Locate the cell with the specified text and output its [X, Y] center coordinate. 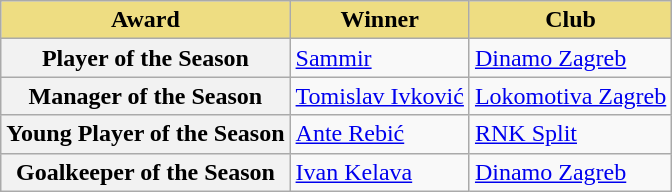
Winner [380, 20]
Goalkeeper of the Season [146, 172]
RNK Split [570, 134]
Lokomotiva Zagreb [570, 96]
Sammir [380, 58]
Player of the Season [146, 58]
Ivan Kelava [380, 172]
Award [146, 20]
Manager of the Season [146, 96]
Club [570, 20]
Tomislav Ivković [380, 96]
Young Player of the Season [146, 134]
Ante Rebić [380, 134]
